Pinpoint the cell where the given text exists, returning its (x, y) midpoint coordinate. 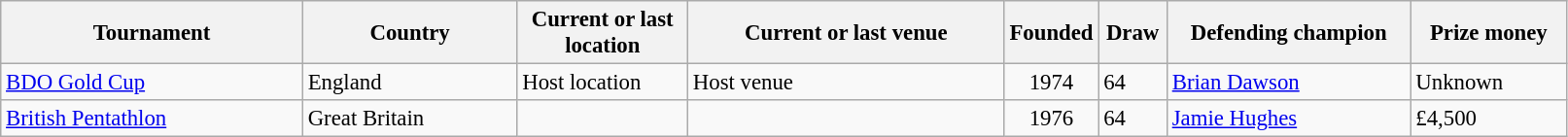
Founded (1052, 33)
Jamie Hughes (1289, 119)
1974 (1052, 83)
1976 (1052, 119)
Unknown (1489, 83)
£4,500 (1489, 119)
Current or last location (603, 33)
Defending champion (1289, 33)
Host venue (847, 83)
Brian Dawson (1289, 83)
England (410, 83)
BDO Gold Cup (152, 83)
Great Britain (410, 119)
Tournament (152, 33)
Country (410, 33)
Host location (603, 83)
Draw (1133, 33)
Prize money (1489, 33)
Current or last venue (847, 33)
British Pentathlon (152, 119)
